Identify which cell holds the provided text, then report its (X, Y) central coordinate. 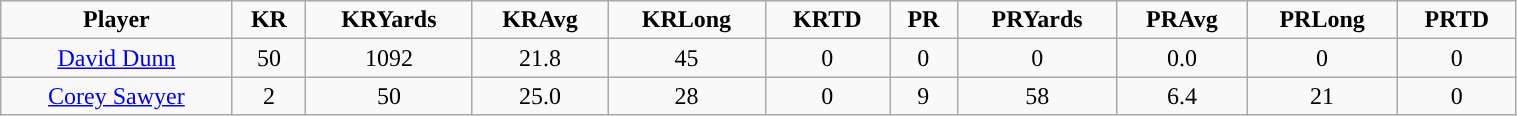
25.0 (540, 96)
KRAvg (540, 20)
0.0 (1182, 58)
KRYards (389, 20)
6.4 (1182, 96)
21 (1322, 96)
58 (1037, 96)
PRLong (1322, 20)
2 (269, 96)
PR (924, 20)
9 (924, 96)
PRTD (1457, 20)
KRTD (828, 20)
PRYards (1037, 20)
Player (116, 20)
45 (686, 58)
Corey Sawyer (116, 96)
David Dunn (116, 58)
KR (269, 20)
PRAvg (1182, 20)
KRLong (686, 20)
21.8 (540, 58)
1092 (389, 58)
28 (686, 96)
